Determine the (X, Y) coordinate at the center of the cell enclosing the given text.  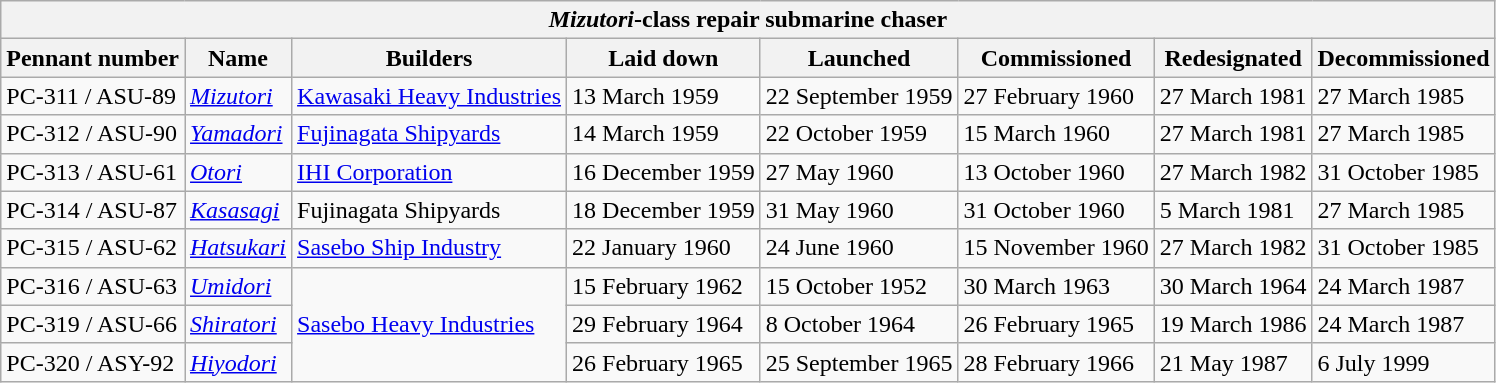
PC-311 / ASU-89 (93, 96)
31 October 1960 (1056, 210)
Laid down (664, 58)
Launched (859, 58)
5 March 1981 (1233, 210)
6 July 1999 (1404, 362)
Decommissioned (1404, 58)
Pennant number (93, 58)
22 September 1959 (859, 96)
PC-316 / ASU-63 (93, 286)
18 December 1959 (664, 210)
Builders (430, 58)
Sasebo Heavy Industries (430, 324)
Name (238, 58)
25 September 1965 (859, 362)
Hatsukari (238, 248)
30 March 1963 (1056, 286)
28 February 1966 (1056, 362)
PC-315 / ASU-62 (93, 248)
PC-314 / ASU-87 (93, 210)
Commissioned (1056, 58)
Kawasaki Heavy Industries (430, 96)
PC-312 / ASU-90 (93, 134)
Yamadori (238, 134)
Kasasagi (238, 210)
Hiyodori (238, 362)
27 May 1960 (859, 172)
15 November 1960 (1056, 248)
30 March 1964 (1233, 286)
24 June 1960 (859, 248)
Mizutori-class repair submarine chaser (748, 20)
19 March 1986 (1233, 324)
Umidori (238, 286)
IHI Corporation (430, 172)
15 March 1960 (1056, 134)
Redesignated (1233, 58)
Sasebo Ship Industry (430, 248)
15 October 1952 (859, 286)
8 October 1964 (859, 324)
PC-313 / ASU-61 (93, 172)
PC-320 / ASY-92 (93, 362)
27 February 1960 (1056, 96)
14 March 1959 (664, 134)
16 December 1959 (664, 172)
22 October 1959 (859, 134)
15 February 1962 (664, 286)
21 May 1987 (1233, 362)
PC-319 / ASU-66 (93, 324)
13 March 1959 (664, 96)
Otori (238, 172)
29 February 1964 (664, 324)
Shiratori (238, 324)
22 January 1960 (664, 248)
31 May 1960 (859, 210)
Mizutori (238, 96)
13 October 1960 (1056, 172)
